Determine the (x, y) coordinate at the center of the cell enclosing the given text.  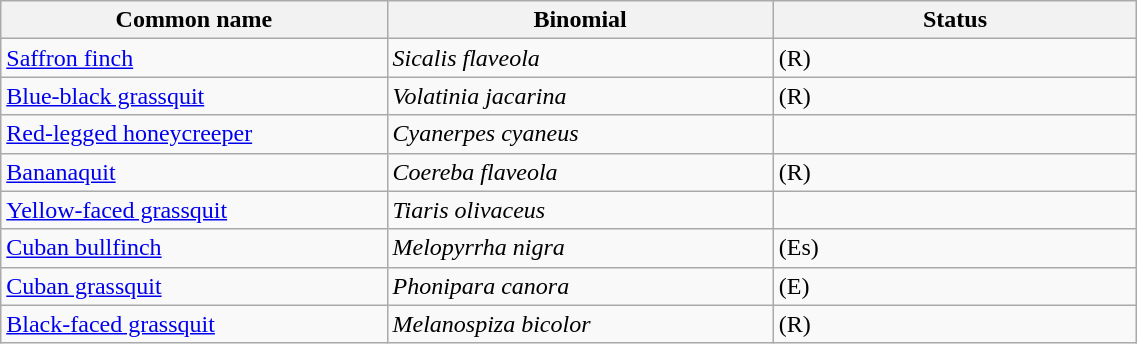
Yellow-faced grassquit (194, 210)
Sicalis flaveola (580, 58)
Cuban bullfinch (194, 248)
Blue-black grassquit (194, 96)
Binomial (580, 20)
Status (955, 20)
Phonipara canora (580, 286)
Black-faced grassquit (194, 324)
Volatinia jacarina (580, 96)
Melopyrrha nigra (580, 248)
(Es) (955, 248)
Cyanerpes cyaneus (580, 134)
Bananaquit (194, 172)
Coereba flaveola (580, 172)
Red-legged honeycreeper (194, 134)
Tiaris olivaceus (580, 210)
Cuban grassquit (194, 286)
Melanospiza bicolor (580, 324)
Common name (194, 20)
Saffron finch (194, 58)
(E) (955, 286)
